Provide the [X, Y] coordinate of the cell's center where the given text is located.  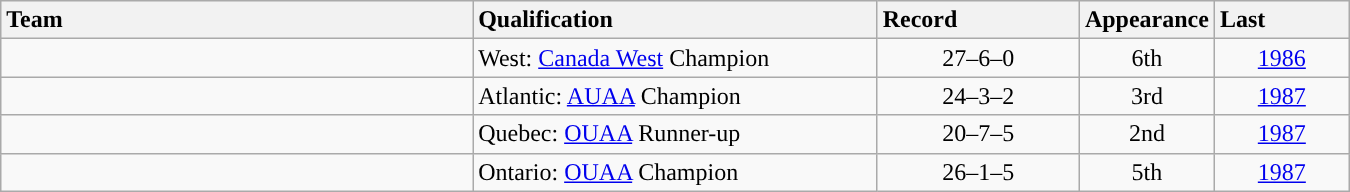
20–7–5 [978, 134]
Atlantic: AUAA Champion [675, 96]
West: Canada West Champion [675, 58]
2nd [1146, 134]
Qualification [675, 20]
Appearance [1146, 20]
Team [237, 20]
5th [1146, 172]
1986 [1282, 58]
27–6–0 [978, 58]
3rd [1146, 96]
24–3–2 [978, 96]
26–1–5 [978, 172]
6th [1146, 58]
Ontario: OUAA Champion [675, 172]
Record [978, 20]
Last [1282, 20]
Quebec: OUAA Runner-up [675, 134]
